Return (X, Y) of the center of cell containing provided text 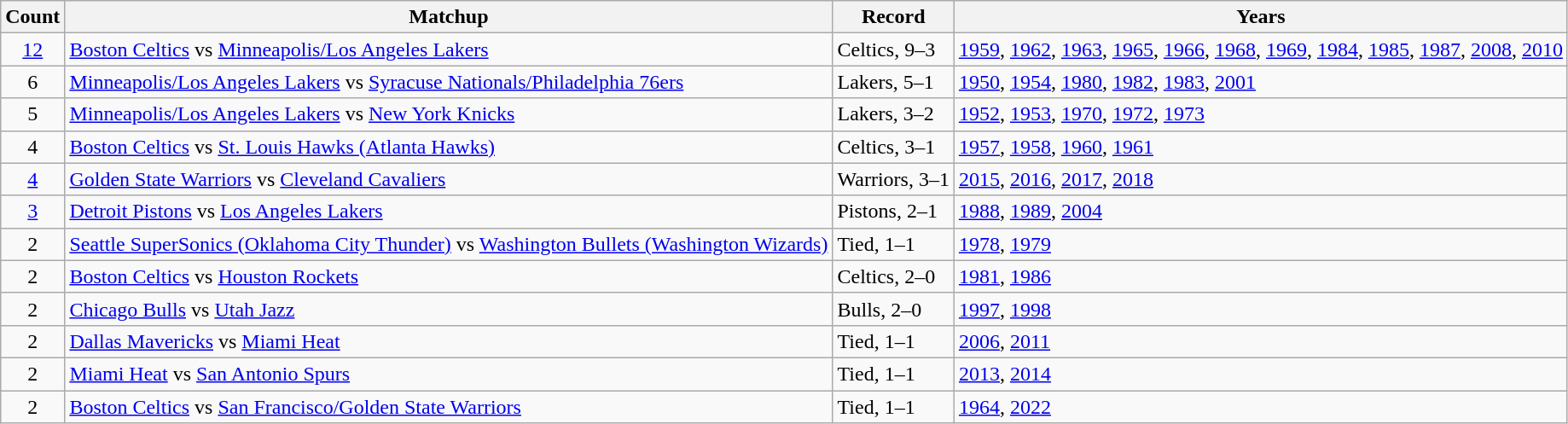
Count (32, 17)
Chicago Bulls vs Utah Jazz (449, 309)
Matchup (449, 17)
Minneapolis/Los Angeles Lakers vs New York Knicks (449, 114)
Lakers, 5–1 (893, 82)
Celtics, 9–3 (893, 49)
Years (1261, 17)
Golden State Warriors vs Cleveland Cavaliers (449, 179)
Pistons, 2–1 (893, 212)
Seattle SuperSonics (Oklahoma City Thunder) vs Washington Bullets (Washington Wizards) (449, 244)
Warriors, 3–1 (893, 179)
2006, 2011 (1261, 341)
1988, 1989, 2004 (1261, 212)
1952, 1953, 1970, 1972, 1973 (1261, 114)
3 (32, 212)
5 (32, 114)
Boston Celtics vs Houston Rockets (449, 276)
Celtics, 3–1 (893, 147)
6 (32, 82)
1959, 1962, 1963, 1965, 1966, 1968, 1969, 1984, 1985, 1987, 2008, 2010 (1261, 49)
1997, 1998 (1261, 309)
Miami Heat vs San Antonio Spurs (449, 374)
1957, 1958, 1960, 1961 (1261, 147)
12 (32, 49)
Dallas Mavericks vs Miami Heat (449, 341)
Celtics, 2–0 (893, 276)
Detroit Pistons vs Los Angeles Lakers (449, 212)
Boston Celtics vs Minneapolis/Los Angeles Lakers (449, 49)
2015, 2016, 2017, 2018 (1261, 179)
2013, 2014 (1261, 374)
1950, 1954, 1980, 1982, 1983, 2001 (1261, 82)
Record (893, 17)
Boston Celtics vs San Francisco/Golden State Warriors (449, 407)
Boston Celtics vs St. Louis Hawks (Atlanta Hawks) (449, 147)
1964, 2022 (1261, 407)
Bulls, 2–0 (893, 309)
Minneapolis/Los Angeles Lakers vs Syracuse Nationals/Philadelphia 76ers (449, 82)
Lakers, 3–2 (893, 114)
1981, 1986 (1261, 276)
1978, 1979 (1261, 244)
